Provide the (X, Y) coordinate of the cell's center where the given text is located.  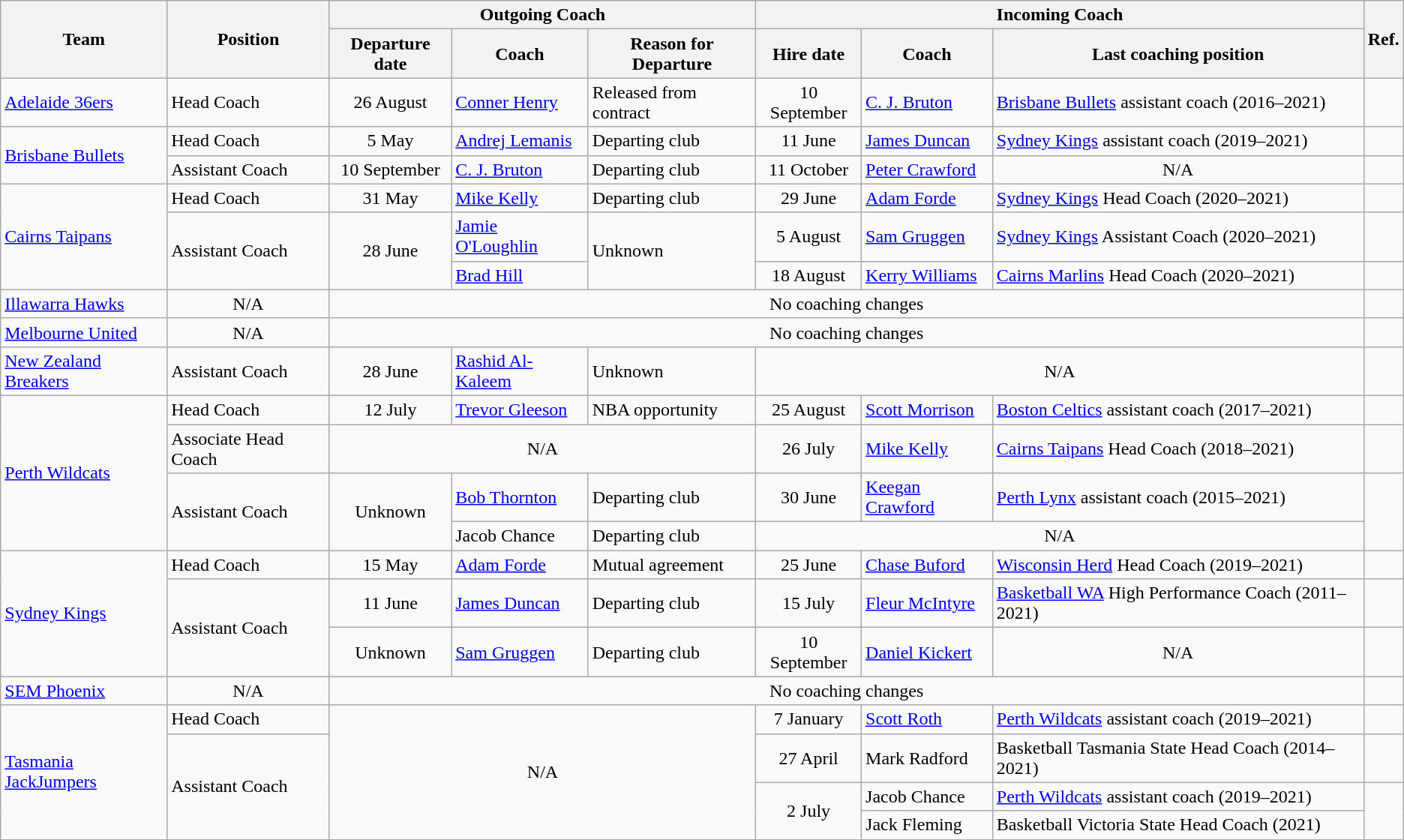
Conner Henry (520, 102)
29 June (808, 198)
Perth Wildcats (84, 472)
Chase Buford (927, 565)
Jack Fleming (927, 825)
Released from contract (672, 102)
Cairns Marlins Head Coach (2020–2021) (1177, 275)
Brisbane Bullets assistant coach (2016–2021) (1177, 102)
Outgoing Coach (542, 15)
Adelaide 36ers (84, 102)
Peter Crawford (927, 169)
Scott Roth (927, 719)
Basketball Victoria State Head Coach (2021) (1177, 825)
SEM Phoenix (84, 691)
11 October (808, 169)
Sydney Kings Assistant Coach (2020–2021) (1177, 237)
Sydney Kings (84, 613)
25 August (808, 409)
Hire date (808, 54)
Basketball WA High Performance Coach (2011–2021) (1177, 603)
Departure date (390, 54)
Illawarra Hawks (84, 304)
25 June (808, 565)
Cairns Taipans (84, 237)
Incoming Coach (1060, 15)
15 May (390, 565)
Mutual agreement (672, 565)
Sydney Kings assistant coach (2019–2021) (1177, 141)
Perth Lynx assistant coach (2015–2021) (1177, 498)
Rashid Al-Kaleem (520, 370)
Jamie O'Loughlin (520, 237)
Boston Celtics assistant coach (2017–2021) (1177, 409)
Tasmania JackJumpers (84, 772)
Position (248, 39)
Kerry Williams (927, 275)
Bob Thornton (520, 498)
Associate Head Coach (248, 448)
Sydney Kings Head Coach (2020–2021) (1177, 198)
Keegan Crawford (927, 498)
Mark Radford (927, 757)
Cairns Taipans Head Coach (2018–2021) (1177, 448)
Fleur McIntyre (927, 603)
Andrej Lemanis (520, 141)
Brad Hill (520, 275)
Melbourne United (84, 332)
5 May (390, 141)
Last coaching position (1177, 54)
31 May (390, 198)
2 July (808, 811)
Ref. (1383, 39)
Team (84, 39)
26 August (390, 102)
Trevor Gleeson (520, 409)
7 January (808, 719)
5 August (808, 237)
26 July (808, 448)
12 July (390, 409)
Basketball Tasmania State Head Coach (2014–2021) (1177, 757)
Wisconsin Herd Head Coach (2019–2021) (1177, 565)
Reason for Departure (672, 54)
30 June (808, 498)
Daniel Kickert (927, 652)
Brisbane Bullets (84, 155)
15 July (808, 603)
18 August (808, 275)
27 April (808, 757)
New Zealand Breakers (84, 370)
Scott Morrison (927, 409)
NBA opportunity (672, 409)
